Find where the given text appears and provide that cell's center as (x, y) coordinate. 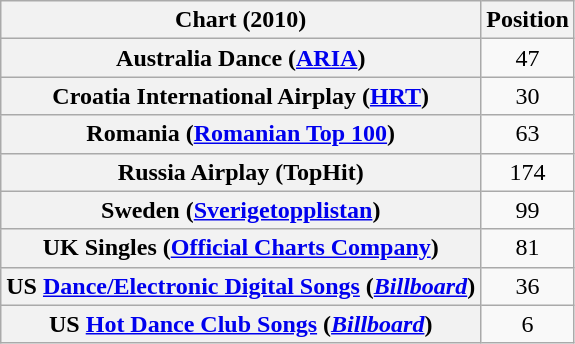
Position (528, 20)
47 (528, 58)
174 (528, 172)
US Dance/Electronic Digital Songs (Billboard) (241, 286)
30 (528, 96)
Sweden (Sverigetopplistan) (241, 210)
99 (528, 210)
81 (528, 248)
Croatia International Airplay (HRT) (241, 96)
63 (528, 134)
Romania (Romanian Top 100) (241, 134)
36 (528, 286)
Russia Airplay (TopHit) (241, 172)
US Hot Dance Club Songs (Billboard) (241, 324)
6 (528, 324)
Australia Dance (ARIA) (241, 58)
Chart (2010) (241, 20)
UK Singles (Official Charts Company) (241, 248)
